Find where the given text appears and provide that cell's center as [x, y] coordinate. 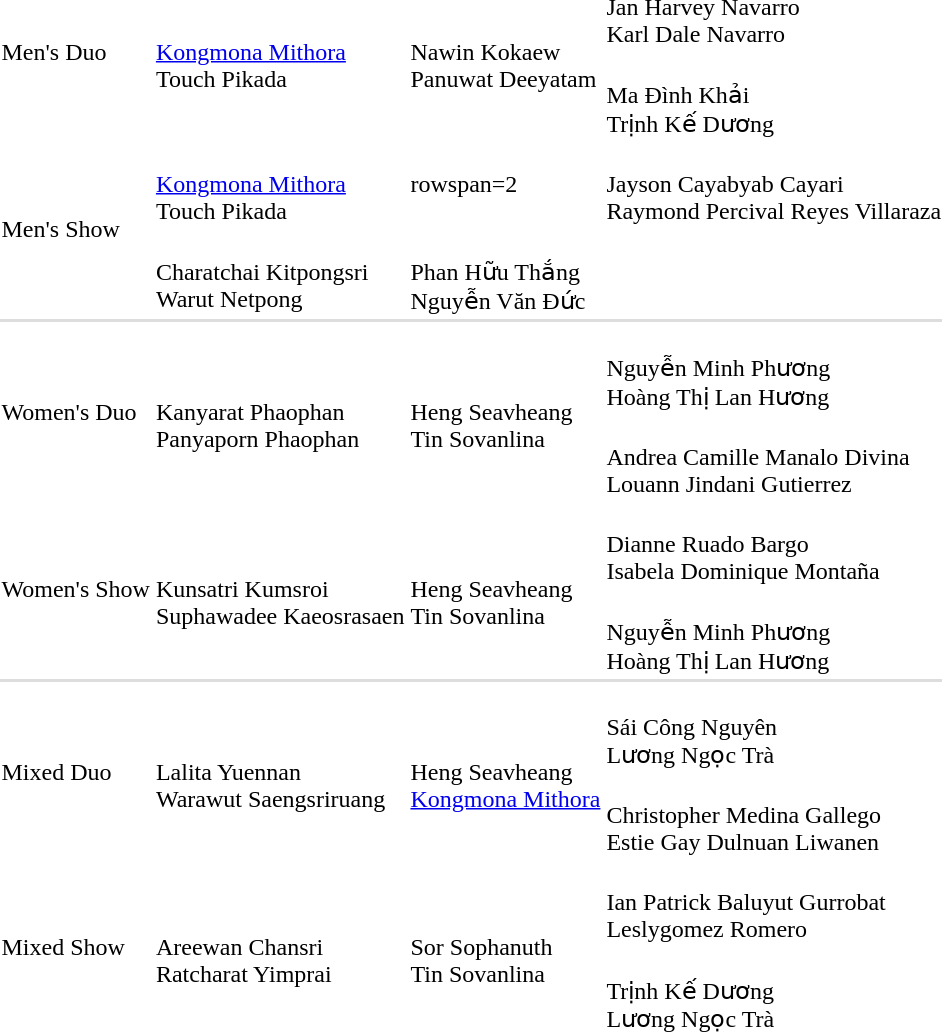
Men's Show [76, 229]
Women's Duo [76, 412]
Women's Show [76, 589]
Charatchai KitpongsriWarut Netpong [280, 272]
Lalita YuennanWarawut Saengsriruang [280, 771]
Kanyarat PhaophanPanyaporn Phaophan [280, 412]
Phan Hữu ThắngNguyễn Văn Đức [506, 272]
Mixed Duo [76, 771]
Kongmona MithoraTouch Pikada [280, 184]
Kunsatri KumsroiSuphawadee Kaeosrasaen [280, 589]
rowspan=2 [506, 184]
Heng SeavheangKongmona Mithora [506, 771]
